Provide the [x, y] coordinate of the cell's center where the given text is located.  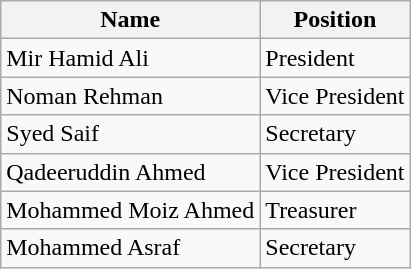
Mohammed Moiz Ahmed [130, 210]
Noman Rehman [130, 96]
Treasurer [335, 210]
President [335, 58]
Position [335, 20]
Name [130, 20]
Mohammed Asraf [130, 248]
Qadeeruddin Ahmed [130, 172]
Mir Hamid Ali [130, 58]
Syed Saif [130, 134]
